For the text-containing cell, return its midpoint in [X, Y] coordinate format. 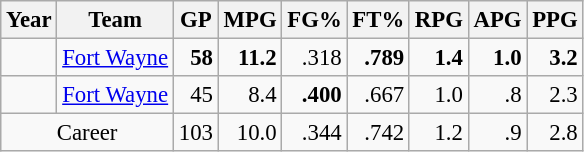
1.4 [438, 58]
.318 [314, 58]
.9 [498, 133]
RPG [438, 20]
.8 [498, 95]
.789 [378, 58]
11.2 [250, 58]
.667 [378, 95]
10.0 [250, 133]
FT% [378, 20]
2.8 [555, 133]
Career [88, 133]
.344 [314, 133]
3.2 [555, 58]
PPG [555, 20]
Team [116, 20]
8.4 [250, 95]
.742 [378, 133]
APG [498, 20]
MPG [250, 20]
1.2 [438, 133]
45 [196, 95]
2.3 [555, 95]
.400 [314, 95]
Year [29, 20]
GP [196, 20]
58 [196, 58]
103 [196, 133]
FG% [314, 20]
